Find where the given text appears and provide that cell's center as [x, y] coordinate. 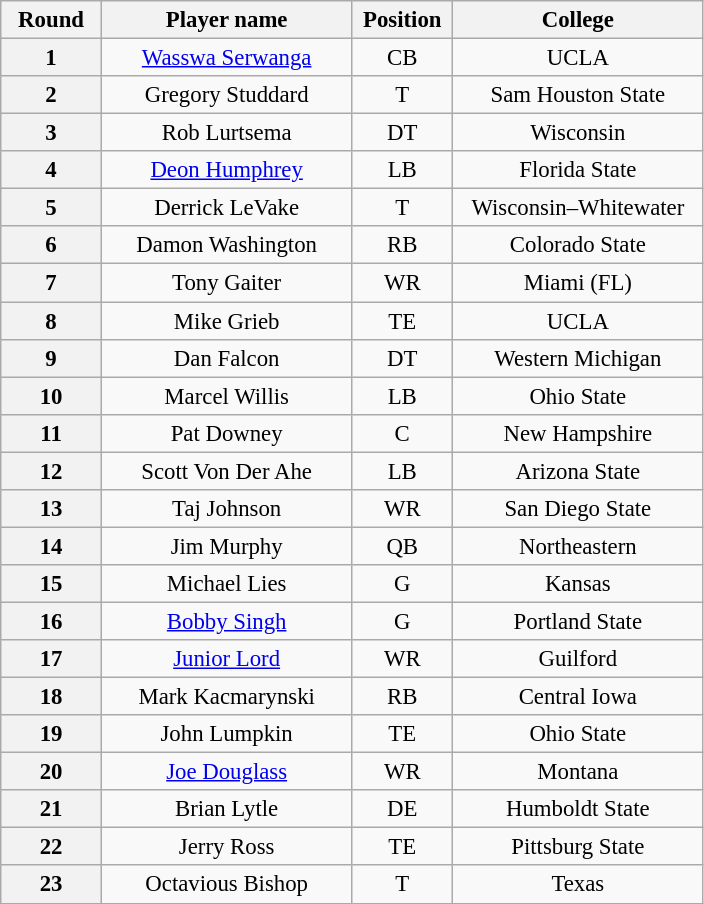
Texas [578, 885]
Central Iowa [578, 697]
Pat Downey [226, 433]
Wisconsin [578, 133]
14 [52, 546]
Miami (FL) [578, 283]
Bobby Singh [226, 621]
Colorado State [578, 245]
Portland State [578, 621]
Arizona State [578, 471]
Junior Lord [226, 659]
Octavious Bishop [226, 885]
San Diego State [578, 509]
20 [52, 772]
Scott Von Der Ahe [226, 471]
17 [52, 659]
Jim Murphy [226, 546]
18 [52, 697]
16 [52, 621]
Marcel Willis [226, 396]
9 [52, 358]
1 [52, 58]
13 [52, 509]
C [402, 433]
Position [402, 20]
Guilford [578, 659]
Kansas [578, 584]
Jerry Ross [226, 847]
Wisconsin–Whitewater [578, 208]
Western Michigan [578, 358]
Derrick LeVake [226, 208]
Taj Johnson [226, 509]
John Lumpkin [226, 734]
Brian Lytle [226, 809]
12 [52, 471]
CB [402, 58]
19 [52, 734]
Gregory Studdard [226, 95]
Florida State [578, 170]
Montana [578, 772]
Rob Lurtsema [226, 133]
Round [52, 20]
Mike Grieb [226, 321]
Damon Washington [226, 245]
8 [52, 321]
Dan Falcon [226, 358]
DE [402, 809]
11 [52, 433]
22 [52, 847]
Northeastern [578, 546]
Wasswa Serwanga [226, 58]
New Hampshire [578, 433]
4 [52, 170]
Player name [226, 20]
15 [52, 584]
Pittsburg State [578, 847]
Joe Douglass [226, 772]
7 [52, 283]
QB [402, 546]
3 [52, 133]
Michael Lies [226, 584]
23 [52, 885]
5 [52, 208]
21 [52, 809]
Sam Houston State [578, 95]
Deon Humphrey [226, 170]
10 [52, 396]
College [578, 20]
6 [52, 245]
2 [52, 95]
Tony Gaiter [226, 283]
Humboldt State [578, 809]
Mark Kacmarynski [226, 697]
